Return the (x, y) coordinate for the center point of the cell that contains the specified text.  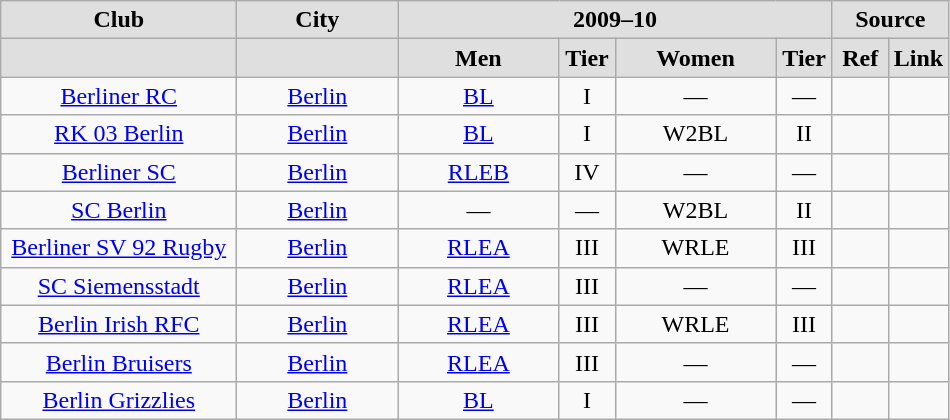
IV (587, 172)
Berlin Grizzlies (119, 400)
Berliner SC (119, 172)
Women (696, 58)
Source (890, 20)
RK 03 Berlin (119, 134)
SC Berlin (119, 210)
Berliner SV 92 Rugby (119, 248)
Berlin Bruisers (119, 362)
SC Siemensstadt (119, 286)
City (318, 20)
Men (478, 58)
2009–10 (615, 20)
Berliner RC (119, 96)
Berlin Irish RFC (119, 324)
Ref (860, 58)
Link (918, 58)
RLEB (478, 172)
Club (119, 20)
